Detect which cell encompasses the target text, then output its [X, Y] center coordinate. 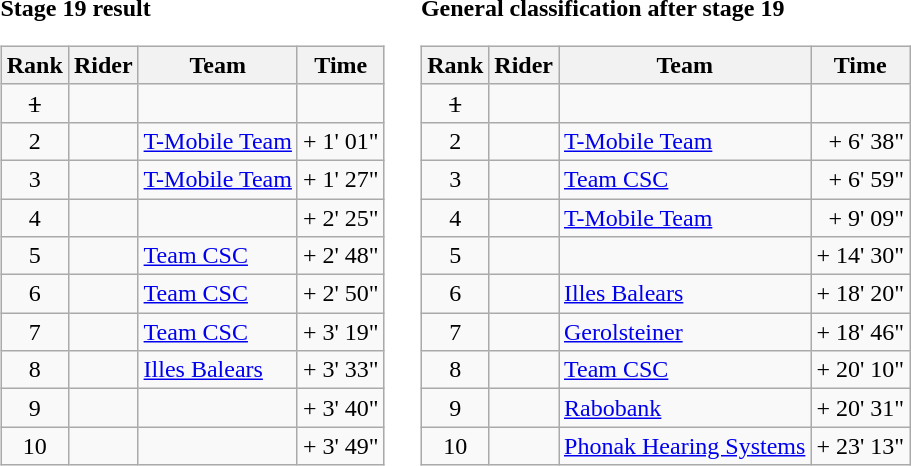
+ 2' 25" [340, 217]
+ 18' 46" [860, 332]
+ 1' 01" [340, 141]
+ 3' 49" [340, 446]
Rabobank [684, 408]
+ 14' 30" [860, 256]
Gerolsteiner [684, 332]
+ 23' 13" [860, 446]
+ 3' 33" [340, 370]
+ 6' 38" [860, 141]
+ 6' 59" [860, 179]
+ 1' 27" [340, 179]
+ 18' 20" [860, 294]
+ 20' 10" [860, 370]
+ 2' 48" [340, 256]
Phonak Hearing Systems [684, 446]
+ 3' 40" [340, 408]
+ 2' 50" [340, 294]
+ 20' 31" [860, 408]
+ 9' 09" [860, 217]
+ 3' 19" [340, 332]
